For the text-containing cell, return its midpoint in (x, y) coordinate format. 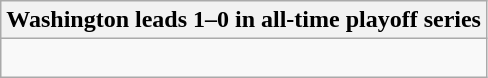
Washington leads 1–0 in all-time playoff series (244, 20)
